Pinpoint the cell where the given text exists, returning its [x, y] midpoint coordinate. 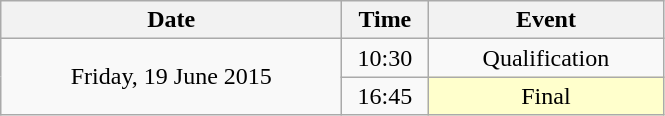
Final [546, 96]
Qualification [546, 58]
Time [385, 20]
Event [546, 20]
Date [172, 20]
10:30 [385, 58]
Friday, 19 June 2015 [172, 77]
16:45 [385, 96]
